Capture the cell that displays the provided text and extract its [X, Y] central coordinate. 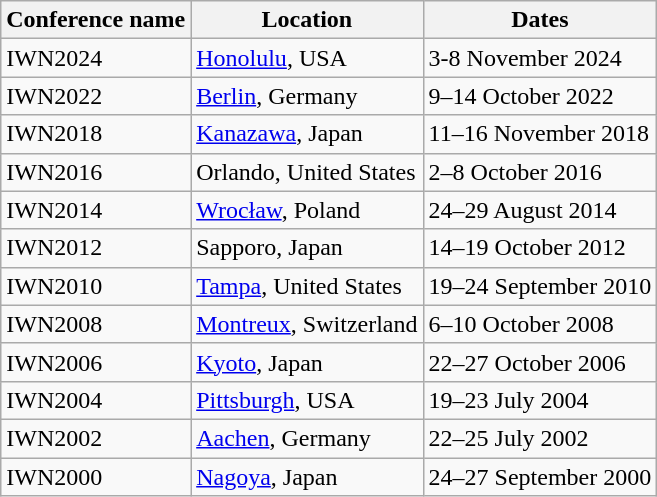
Pittsburgh, USA [307, 400]
22–25 July 2002 [540, 438]
IWN2012 [96, 248]
IWN2022 [96, 96]
IWN2014 [96, 210]
9–14 October 2022 [540, 96]
6–10 October 2008 [540, 324]
IWN2004 [96, 400]
IWN2002 [96, 438]
Orlando, United States [307, 172]
Conference name [96, 20]
2–8 October 2016 [540, 172]
24–27 September 2000 [540, 477]
IWN2008 [96, 324]
Dates [540, 20]
Kyoto, Japan [307, 362]
IWN2010 [96, 286]
11–16 November 2018 [540, 134]
IWN2000 [96, 477]
IWN2018 [96, 134]
19–23 July 2004 [540, 400]
IWN2016 [96, 172]
Kanazawa, Japan [307, 134]
IWN2006 [96, 362]
19–24 September 2010 [540, 286]
Wrocław, Poland [307, 210]
Location [307, 20]
14–19 October 2012 [540, 248]
Honolulu, USA [307, 58]
Sapporo, Japan [307, 248]
Berlin, Germany [307, 96]
22–27 October 2006 [540, 362]
IWN2024 [96, 58]
24–29 August 2014 [540, 210]
Aachen, Germany [307, 438]
3-8 November 2024 [540, 58]
Nagoya, Japan [307, 477]
Montreux, Switzerland [307, 324]
Tampa, United States [307, 286]
